Output the [x, y] coordinate of the center of the cell containing the given text.  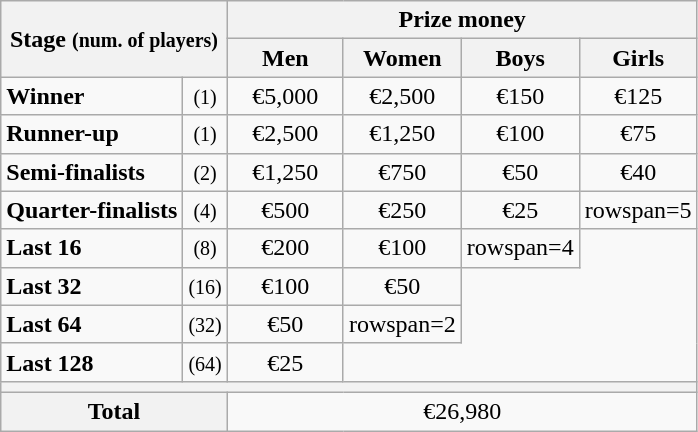
€75 [638, 134]
€26,980 [462, 411]
Girls [638, 58]
(8) [205, 248]
€150 [520, 96]
(32) [205, 324]
(64) [205, 362]
Stage (num. of players) [114, 39]
rowspan=2 [402, 324]
Total [114, 411]
rowspan=4 [520, 248]
€250 [402, 210]
(16) [205, 286]
Last 32 [92, 286]
(4) [205, 210]
€40 [638, 172]
Boys [520, 58]
Men [285, 58]
(2) [205, 172]
€5,000 [285, 96]
€750 [402, 172]
Runner-up [92, 134]
Last 128 [92, 362]
€500 [285, 210]
Quarter-finalists [92, 210]
rowspan=5 [638, 210]
Winner [92, 96]
Semi-finalists [92, 172]
Prize money [462, 20]
Last 64 [92, 324]
€125 [638, 96]
€200 [285, 248]
Last 16 [92, 248]
Women [402, 58]
